Capture the cell that displays the provided text and extract its [X, Y] central coordinate. 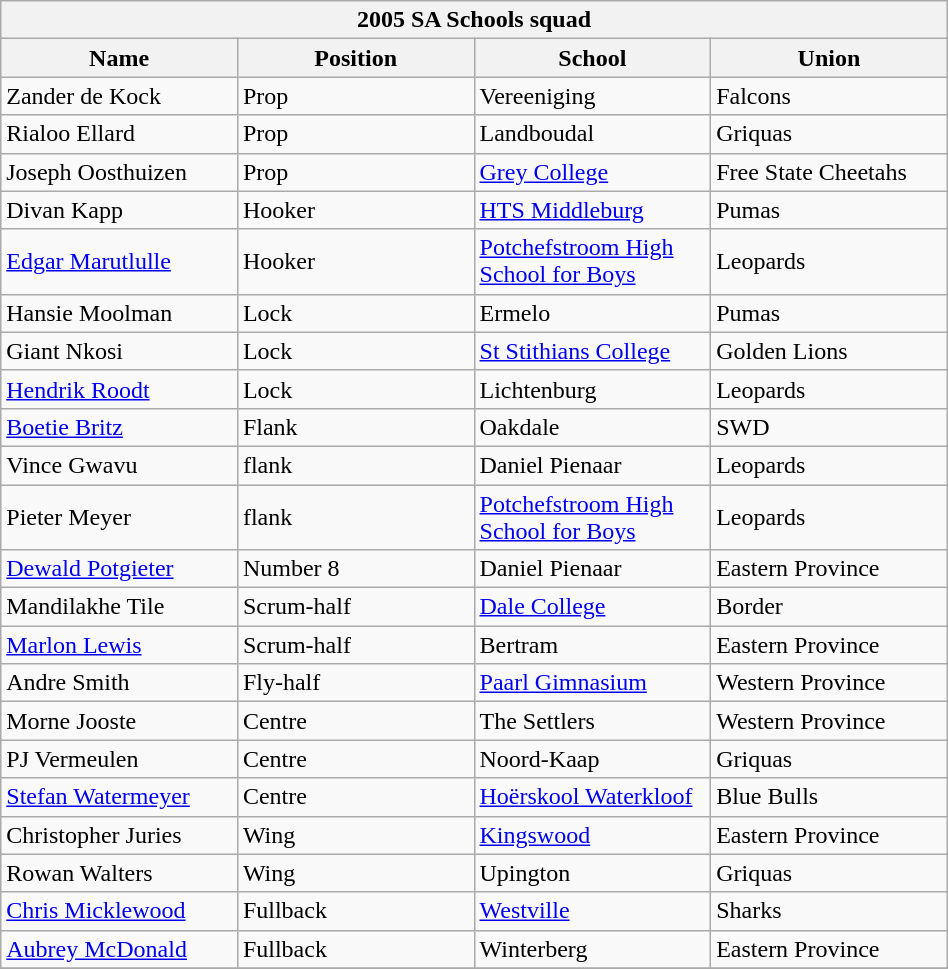
Kingswood [592, 835]
Border [830, 607]
Divan Kapp [120, 210]
The Settlers [592, 721]
Falcons [830, 96]
Edgar Marutlulle [120, 262]
Andre Smith [120, 683]
Giant Nkosi [120, 351]
Zander de Kock [120, 96]
Winterberg [592, 949]
Morne Jooste [120, 721]
SWD [830, 427]
Vince Gwavu [120, 465]
Landboudal [592, 134]
Position [356, 58]
Ermelo [592, 313]
Blue Bulls [830, 797]
Pieter Meyer [120, 516]
Free State Cheetahs [830, 172]
School [592, 58]
Westville [592, 911]
2005 SA Schools squad [474, 20]
Stefan Watermeyer [120, 797]
Rowan Walters [120, 873]
Dale College [592, 607]
Mandilakhe Tile [120, 607]
Grey College [592, 172]
Bertram [592, 645]
Name [120, 58]
Golden Lions [830, 351]
Christopher Juries [120, 835]
Lichtenburg [592, 389]
Oakdale [592, 427]
Paarl Gimnasium [592, 683]
Vereeniging [592, 96]
Flank [356, 427]
Dewald Potgieter [120, 569]
Aubrey McDonald [120, 949]
Boetie Britz [120, 427]
Hendrik Roodt [120, 389]
Fly-half [356, 683]
Chris Micklewood [120, 911]
Marlon Lewis [120, 645]
St Stithians College [592, 351]
Noord-Kaap [592, 759]
Hansie Moolman [120, 313]
Joseph Oosthuizen [120, 172]
Upington [592, 873]
Number 8 [356, 569]
Rialoo Ellard [120, 134]
Hoërskool Waterkloof [592, 797]
Sharks [830, 911]
PJ Vermeulen [120, 759]
Union [830, 58]
HTS Middleburg [592, 210]
